Detect which cell encompasses the target text, then output its (x, y) center coordinate. 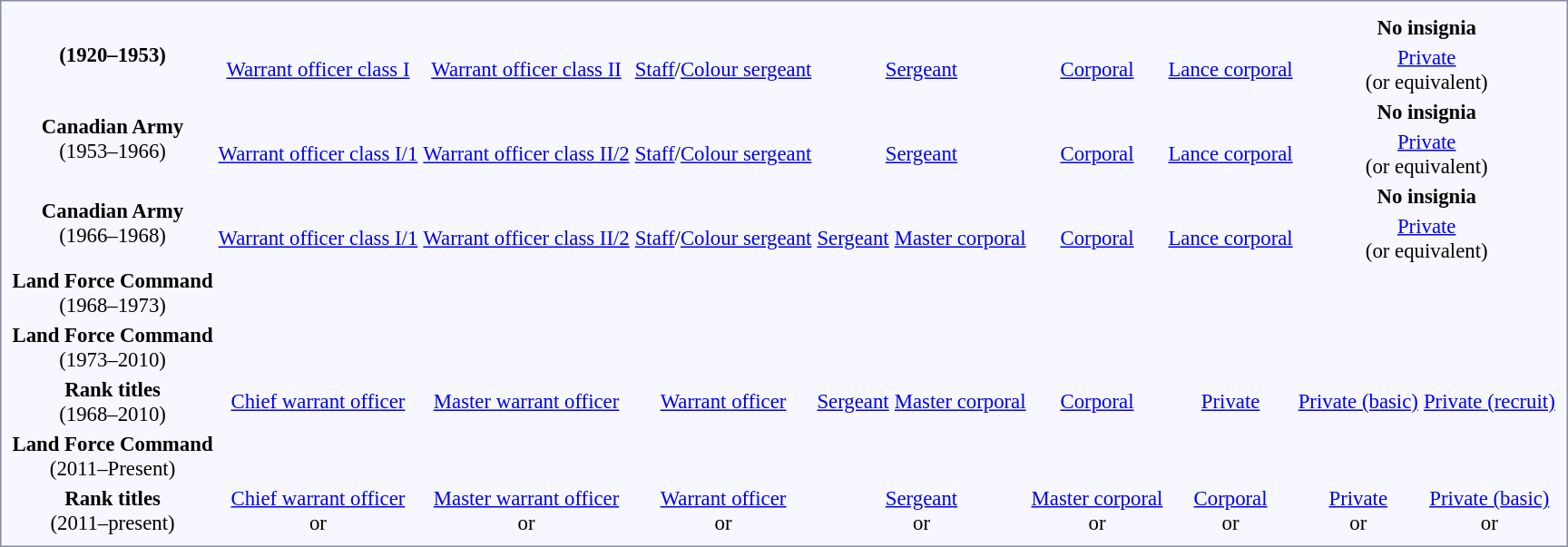
Chief warrant officer or (318, 510)
Rank titles(2011–present) (113, 510)
Canadian Army(1966–1968) (113, 223)
Canadian Army(1953–1966) (113, 139)
Land Force Command(1973–2010) (113, 347)
Warrant officer class I (318, 69)
Land Force Command(1968–1973) (113, 292)
Private (recruit) (1489, 401)
Private or (1357, 510)
Private (1230, 401)
Warrant officer (723, 401)
Chief warrant officer (318, 401)
Private (basic) or (1489, 510)
Land Force Command(2011–Present) (113, 455)
Private (basic) (1357, 401)
Warrant officer class II (526, 69)
Rank titles(1968–2010) (113, 401)
Master warrant officer (526, 401)
Master warrant officer or (526, 510)
Corporal or (1230, 510)
Sergeant or (922, 510)
Warrant officer or (723, 510)
Master corporal or (1097, 510)
(1920–1953) (113, 54)
